Identify which cell holds the provided text, then report its [x, y] central coordinate. 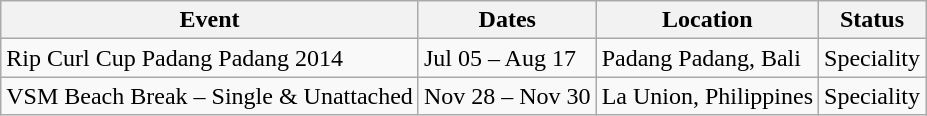
Status [872, 20]
VSM Beach Break – Single & Unattached [210, 96]
Event [210, 20]
Location [707, 20]
Dates [507, 20]
La Union, Philippines [707, 96]
Jul 05 – Aug 17 [507, 58]
Padang Padang, Bali [707, 58]
Rip Curl Cup Padang Padang 2014 [210, 58]
Nov 28 – Nov 30 [507, 96]
